Search for the cell housing the specified text and yield its [x, y] center coordinate. 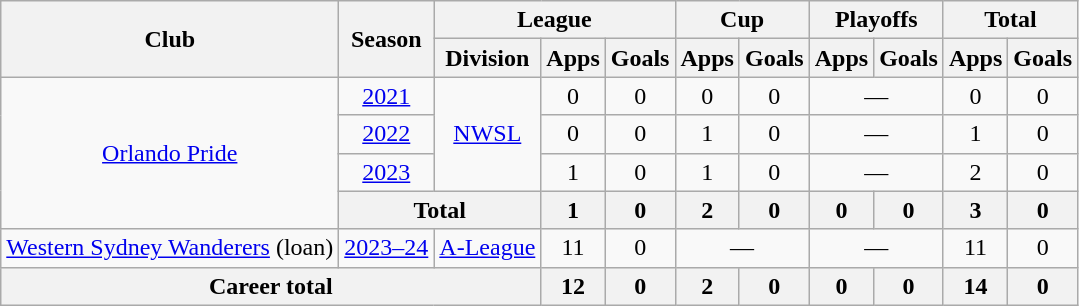
2023–24 [386, 248]
NWSL [488, 134]
League [554, 20]
14 [975, 286]
Western Sydney Wanderers (loan) [170, 248]
2021 [386, 96]
2023 [386, 172]
Career total [271, 286]
Playoffs [876, 20]
Club [170, 39]
Season [386, 39]
12 [573, 286]
3 [975, 210]
Orlando Pride [170, 153]
2022 [386, 134]
Cup [742, 20]
Division [488, 58]
A-League [488, 248]
